Scan for the cell matching the given text and deliver its (x, y) coordinate at center. 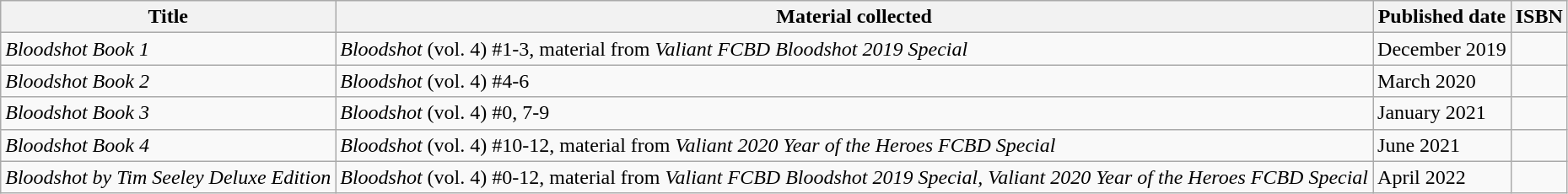
Bloodshot Book 4 (169, 145)
Bloodshot (vol. 4) #0, 7-9 (854, 113)
Material collected (854, 17)
March 2020 (1442, 81)
April 2022 (1442, 177)
Bloodshot Book 3 (169, 113)
June 2021 (1442, 145)
ISBN (1538, 17)
Title (169, 17)
Bloodshot by Tim Seeley Deluxe Edition (169, 177)
Bloodshot (vol. 4) #1-3, material from Valiant FCBD Bloodshot 2019 Special (854, 49)
December 2019 (1442, 49)
Bloodshot (vol. 4) #4-6 (854, 81)
Bloodshot (vol. 4) #0-12, material from Valiant FCBD Bloodshot 2019 Special, Valiant 2020 Year of the Heroes FCBD Special (854, 177)
Bloodshot Book 2 (169, 81)
Published date (1442, 17)
January 2021 (1442, 113)
Bloodshot Book 1 (169, 49)
Bloodshot (vol. 4) #10-12, material from Valiant 2020 Year of the Heroes FCBD Special (854, 145)
